Locate the cell with the specified text and output its (X, Y) center coordinate. 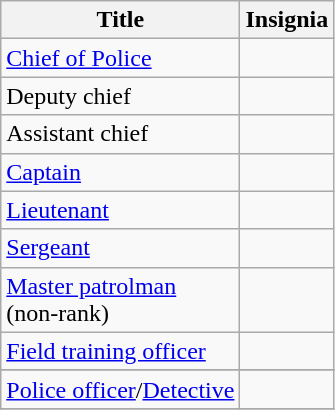
Police officer/Detective (120, 389)
Captain (120, 172)
Field training officer (120, 351)
Assistant chief (120, 134)
Title (120, 20)
Chief of Police (120, 58)
Master patrolman(non-rank) (120, 300)
Lieutenant (120, 210)
Insignia (287, 20)
Deputy chief (120, 96)
Sergeant (120, 248)
